Identify which cell holds the provided text, then report its (x, y) central coordinate. 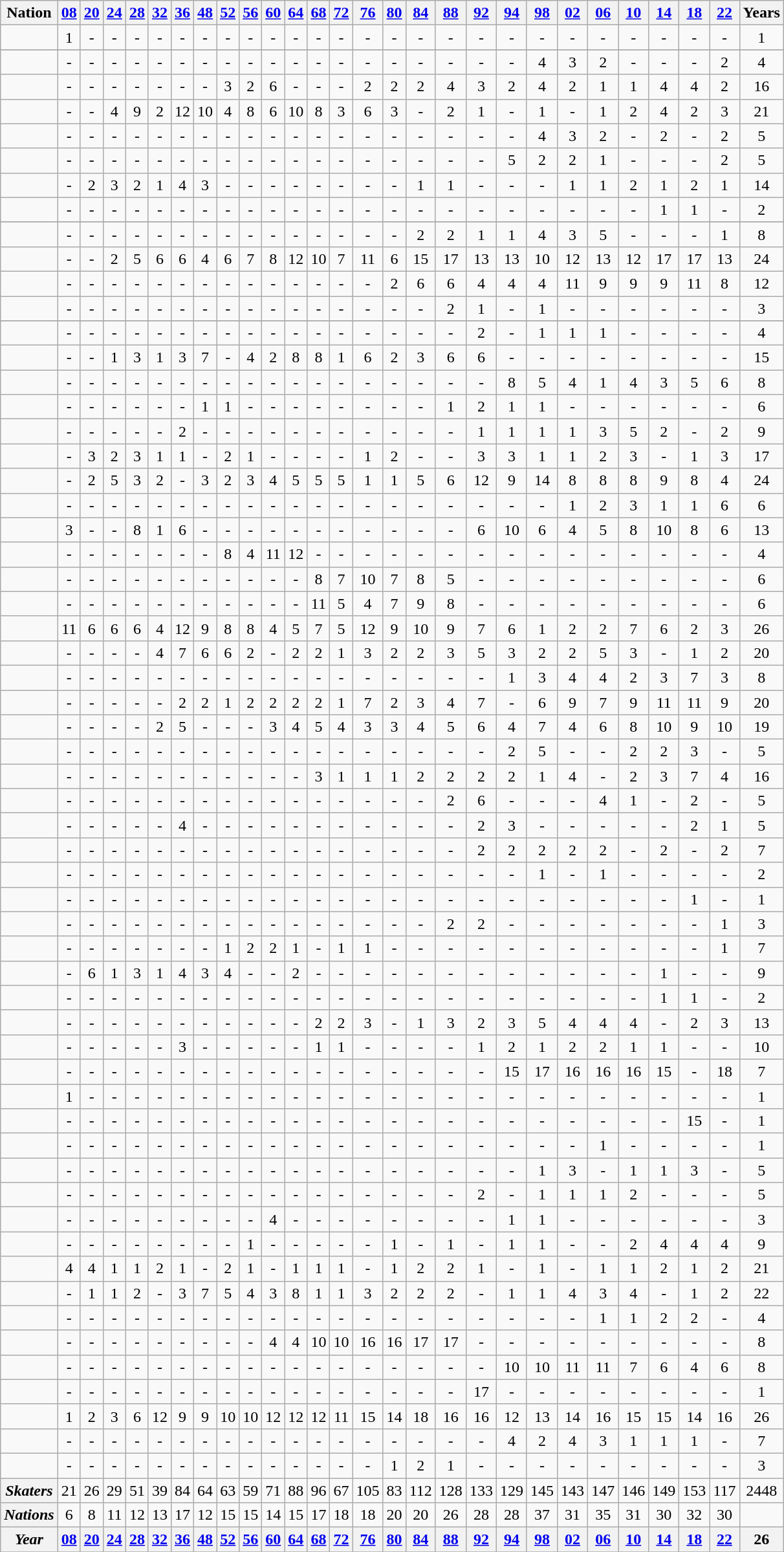
19 (761, 727)
128 (450, 1490)
153 (695, 1490)
117 (724, 1490)
Year (29, 1540)
71 (273, 1490)
105 (367, 1490)
29 (114, 1490)
37 (542, 1515)
133 (481, 1490)
146 (634, 1490)
129 (511, 1490)
Skaters (29, 1490)
149 (664, 1490)
145 (542, 1490)
147 (603, 1490)
Nation (29, 13)
83 (395, 1490)
112 (420, 1490)
96 (318, 1490)
2448 (761, 1490)
Years (761, 13)
35 (603, 1515)
143 (573, 1490)
Nations (29, 1515)
59 (251, 1490)
67 (342, 1490)
51 (137, 1490)
63 (228, 1490)
39 (159, 1490)
